Return (x, y) of the center of cell containing provided text 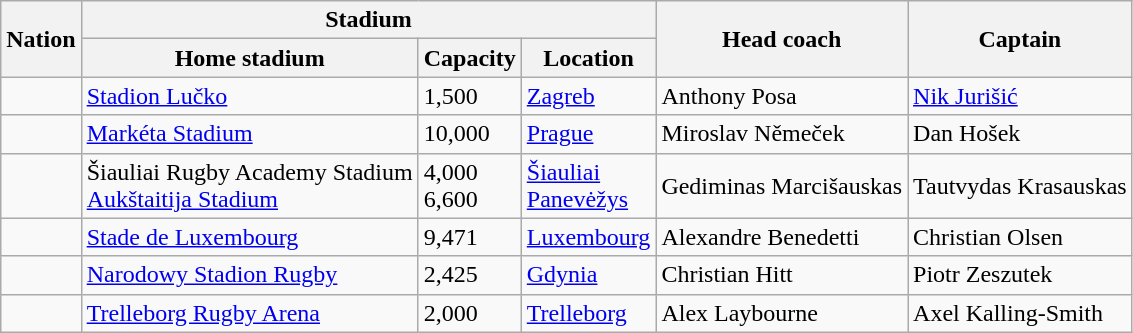
Head coach (782, 39)
ŠiauliaiPanevėžys (588, 186)
Zagreb (588, 96)
Tautvydas Krasauskas (1020, 186)
Trelleborg Rugby Arena (250, 313)
2,425 (470, 275)
Stade de Luxembourg (250, 237)
9,471 (470, 237)
Stadium (368, 20)
1,500 (470, 96)
Location (588, 58)
Nik Jurišić (1020, 96)
Miroslav Němeček (782, 134)
Anthony Posa (782, 96)
4,0006,600 (470, 186)
Axel Kalling-Smith (1020, 313)
Christian Olsen (1020, 237)
Dan Hošek (1020, 134)
Stadion Lučko (250, 96)
Gdynia (588, 275)
Trelleborg (588, 313)
Luxembourg (588, 237)
Gediminas Marcišauskas (782, 186)
Capacity (470, 58)
Narodowy Stadion Rugby (250, 275)
Markéta Stadium (250, 134)
Piotr Zeszutek (1020, 275)
Home stadium (250, 58)
2,000 (470, 313)
Alexandre Benedetti (782, 237)
Šiauliai Rugby Academy StadiumAukštaitija Stadium (250, 186)
Christian Hitt (782, 275)
Alex Laybourne (782, 313)
Nation (41, 39)
Prague (588, 134)
10,000 (470, 134)
Captain (1020, 39)
